For the text-containing cell, return its midpoint in (X, Y) coordinate format. 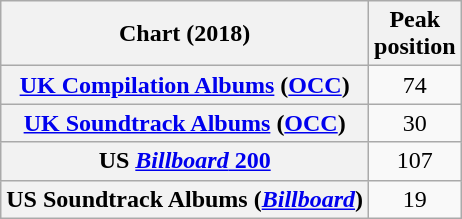
107 (415, 161)
30 (415, 123)
Chart (2018) (185, 34)
74 (415, 85)
UK Soundtrack Albums (OCC) (185, 123)
Peakposition (415, 34)
UK Compilation Albums (OCC) (185, 85)
19 (415, 199)
US Soundtrack Albums (Billboard) (185, 199)
US Billboard 200 (185, 161)
